Extract the (x, y) coordinate from the center of the cell holding the provided text.  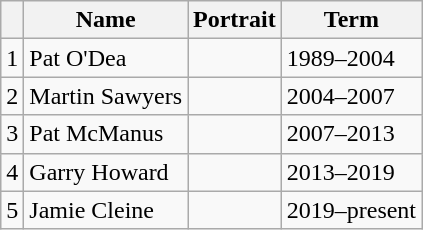
3 (12, 134)
5 (12, 210)
Martin Sawyers (106, 96)
Garry Howard (106, 172)
4 (12, 172)
Pat O'Dea (106, 58)
2 (12, 96)
2004–2007 (351, 96)
Name (106, 20)
1989–2004 (351, 58)
Portrait (235, 20)
2019–present (351, 210)
Pat McManus (106, 134)
1 (12, 58)
2007–2013 (351, 134)
Term (351, 20)
2013–2019 (351, 172)
Jamie Cleine (106, 210)
